Return the (X, Y) coordinate for the center point of the cell that contains the specified text.  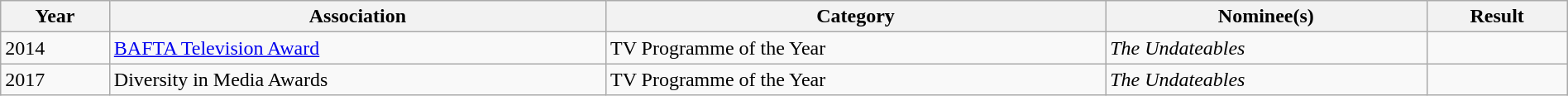
BAFTA Television Award (357, 48)
Nominee(s) (1266, 17)
2017 (55, 79)
Year (55, 17)
Result (1497, 17)
2014 (55, 48)
Diversity in Media Awards (357, 79)
Category (855, 17)
Association (357, 17)
